From the cell containing the given text, extract its center point as (X, Y) coordinate. 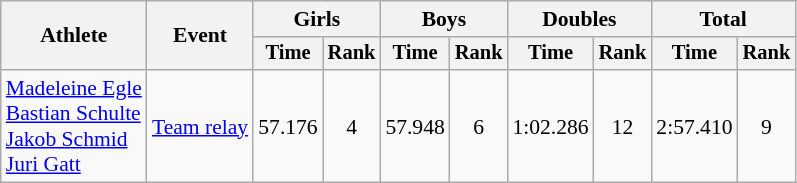
12 (623, 126)
2:57.410 (694, 126)
9 (767, 126)
Doubles (579, 19)
57.948 (414, 126)
4 (352, 126)
Total (723, 19)
1:02.286 (550, 126)
Girls (316, 19)
Team relay (200, 126)
57.176 (288, 126)
Boys (444, 19)
Athlete (74, 36)
Event (200, 36)
6 (479, 126)
Madeleine EgleBastian SchulteJakob SchmidJuri Gatt (74, 126)
